For the text-containing cell, return its midpoint in [X, Y] coordinate format. 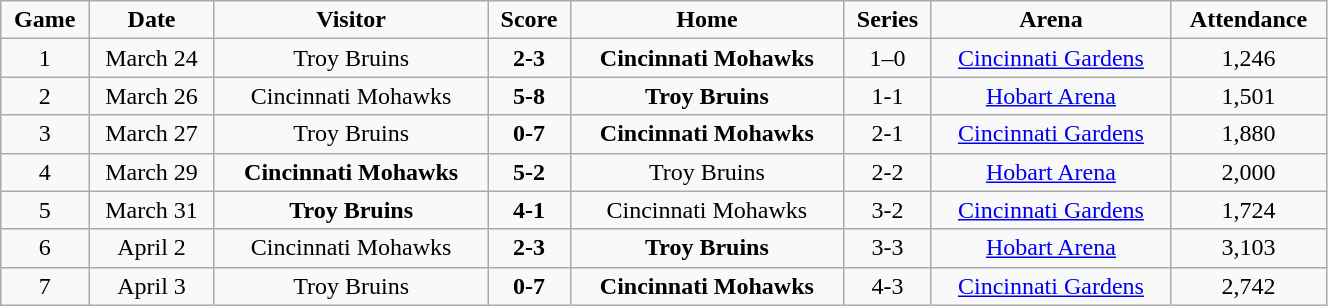
April 3 [152, 286]
1,501 [1249, 96]
4-3 [888, 286]
Series [888, 20]
3-3 [888, 248]
4 [45, 172]
Date [152, 20]
2-2 [888, 172]
3-2 [888, 210]
March 26 [152, 96]
1 [45, 58]
5 [45, 210]
1,246 [1249, 58]
Attendance [1249, 20]
1,724 [1249, 210]
Game [45, 20]
March 31 [152, 210]
6 [45, 248]
7 [45, 286]
5-2 [529, 172]
March 29 [152, 172]
2,742 [1249, 286]
1,880 [1249, 134]
2-1 [888, 134]
4-1 [529, 210]
2 [45, 96]
April 2 [152, 248]
March 24 [152, 58]
5-8 [529, 96]
Home [706, 20]
1-1 [888, 96]
1–0 [888, 58]
Visitor [350, 20]
3,103 [1249, 248]
Arena [1050, 20]
2,000 [1249, 172]
3 [45, 134]
Score [529, 20]
March 27 [152, 134]
